Search for the cell housing the specified text and yield its (x, y) center coordinate. 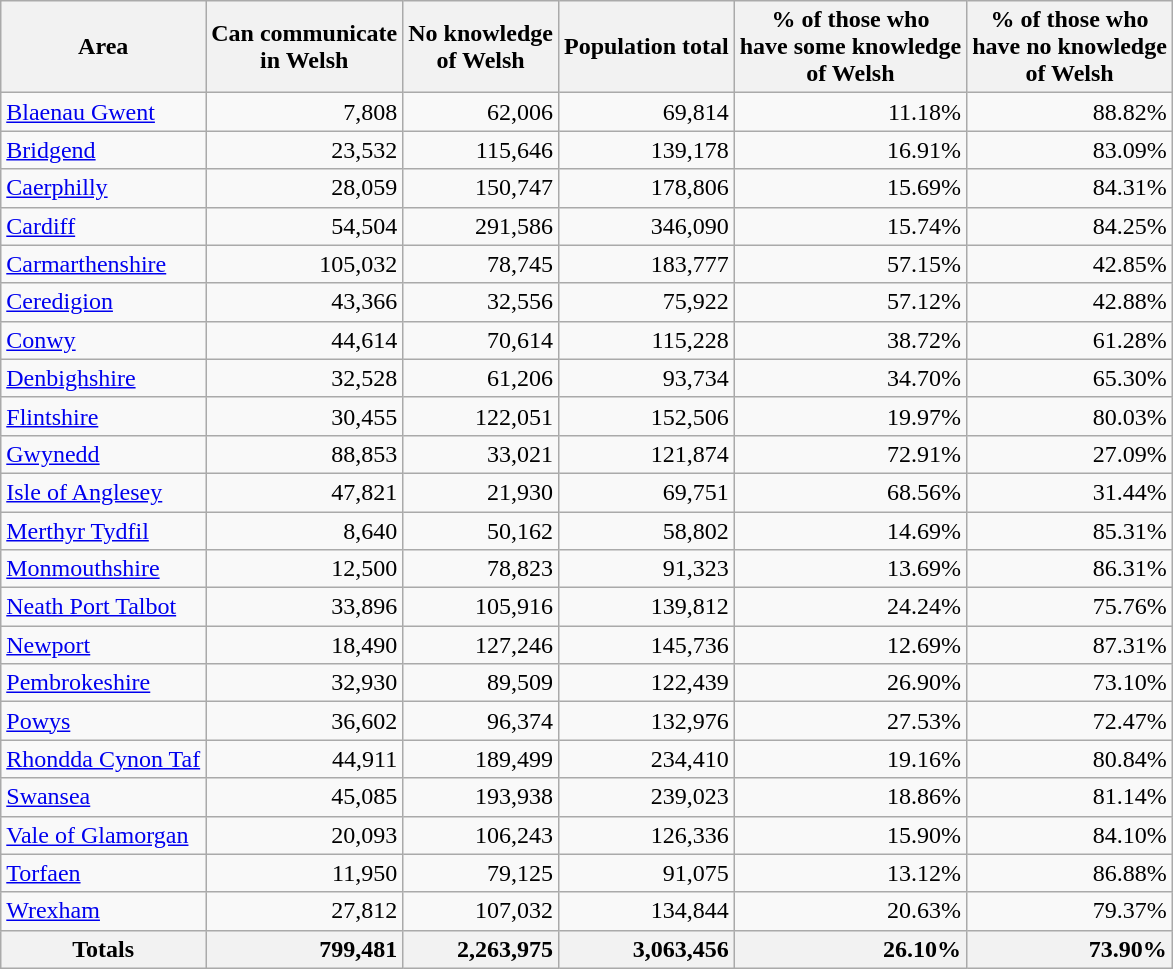
115,228 (646, 340)
79,125 (481, 873)
75,922 (646, 302)
27.09% (1070, 454)
346,090 (646, 226)
Blaenau Gwent (104, 112)
122,051 (481, 416)
73.90% (1070, 949)
32,528 (304, 378)
32,930 (304, 683)
Merthyr Tydfil (104, 531)
21,930 (481, 492)
Vale of Glamorgan (104, 835)
132,976 (646, 721)
84.10% (1070, 835)
15.74% (850, 226)
Cardiff (104, 226)
19.97% (850, 416)
11.18% (850, 112)
234,410 (646, 759)
Flintshire (104, 416)
30,455 (304, 416)
16.91% (850, 150)
27.53% (850, 721)
Caerphilly (104, 188)
93,734 (646, 378)
150,747 (481, 188)
26.10% (850, 949)
44,911 (304, 759)
28,059 (304, 188)
18.86% (850, 797)
50,162 (481, 531)
91,323 (646, 569)
96,374 (481, 721)
12.69% (850, 645)
134,844 (646, 911)
45,085 (304, 797)
20,093 (304, 835)
24.24% (850, 607)
42.85% (1070, 264)
58,802 (646, 531)
122,439 (646, 683)
47,821 (304, 492)
87.31% (1070, 645)
32,556 (481, 302)
Newport (104, 645)
18,490 (304, 645)
Conwy (104, 340)
139,178 (646, 150)
26.90% (850, 683)
105,916 (481, 607)
20.63% (850, 911)
2,263,975 (481, 949)
Powys (104, 721)
86.31% (1070, 569)
57.15% (850, 264)
73.10% (1070, 683)
68.56% (850, 492)
33,021 (481, 454)
Gwynedd (104, 454)
86.88% (1070, 873)
43,366 (304, 302)
152,506 (646, 416)
88,853 (304, 454)
127,246 (481, 645)
88.82% (1070, 112)
69,814 (646, 112)
75.76% (1070, 607)
79.37% (1070, 911)
91,075 (646, 873)
23,532 (304, 150)
Ceredigion (104, 302)
89,509 (481, 683)
189,499 (481, 759)
13.12% (850, 873)
44,614 (304, 340)
121,874 (646, 454)
Population total (646, 47)
85.31% (1070, 531)
38.72% (850, 340)
78,823 (481, 569)
81.14% (1070, 797)
Wrexham (104, 911)
145,736 (646, 645)
61.28% (1070, 340)
19.16% (850, 759)
115,646 (481, 150)
Torfaen (104, 873)
15.69% (850, 188)
No knowledgeof Welsh (481, 47)
61,206 (481, 378)
65.30% (1070, 378)
Carmarthenshire (104, 264)
8,640 (304, 531)
105,032 (304, 264)
33,896 (304, 607)
126,336 (646, 835)
Can communicatein Welsh (304, 47)
54,504 (304, 226)
12,500 (304, 569)
Bridgend (104, 150)
80.03% (1070, 416)
139,812 (646, 607)
106,243 (481, 835)
78,745 (481, 264)
83.09% (1070, 150)
36,602 (304, 721)
27,812 (304, 911)
Area (104, 47)
7,808 (304, 112)
70,614 (481, 340)
14.69% (850, 531)
34.70% (850, 378)
Pembrokeshire (104, 683)
Neath Port Talbot (104, 607)
11,950 (304, 873)
107,032 (481, 911)
Totals (104, 949)
799,481 (304, 949)
193,938 (481, 797)
3,063,456 (646, 949)
13.69% (850, 569)
183,777 (646, 264)
Denbighshire (104, 378)
291,586 (481, 226)
84.25% (1070, 226)
239,023 (646, 797)
% of those whohave no knowledgeof Welsh (1070, 47)
84.31% (1070, 188)
69,751 (646, 492)
57.12% (850, 302)
62,006 (481, 112)
72.47% (1070, 721)
80.84% (1070, 759)
% of those whohave some knowledgeof Welsh (850, 47)
178,806 (646, 188)
Monmouthshire (104, 569)
Swansea (104, 797)
42.88% (1070, 302)
72.91% (850, 454)
31.44% (1070, 492)
Rhondda Cynon Taf (104, 759)
15.90% (850, 835)
Isle of Anglesey (104, 492)
